Identify which cell holds the provided text, then report its [x, y] central coordinate. 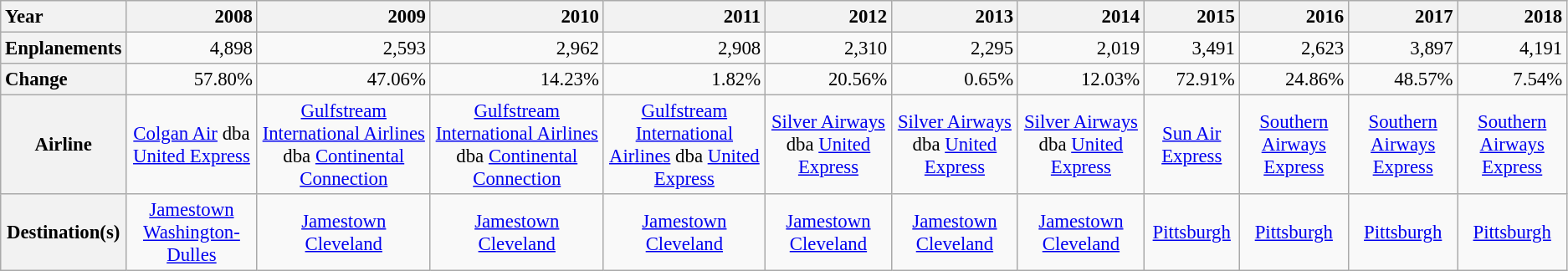
JamestownWashington-Dulles [192, 233]
2,019 [1081, 49]
2,623 [1294, 49]
14.23% [517, 79]
2008 [192, 17]
2,295 [954, 49]
2018 [1513, 17]
Airline [64, 146]
7.54% [1513, 79]
2010 [517, 17]
Enplanements [64, 49]
2011 [684, 17]
48.57% [1402, 79]
47.06% [343, 79]
2014 [1081, 17]
2017 [1402, 17]
2,962 [517, 49]
Destination(s) [64, 233]
2015 [1191, 17]
0.65% [954, 79]
2009 [343, 17]
Change [64, 79]
2,310 [828, 49]
3,897 [1402, 49]
4,898 [192, 49]
Sun Air Express [1191, 146]
3,491 [1191, 49]
2,908 [684, 49]
72.91% [1191, 79]
12.03% [1081, 79]
1.82% [684, 79]
Colgan Air dba United Express [192, 146]
20.56% [828, 79]
2012 [828, 17]
24.86% [1294, 79]
4,191 [1513, 49]
2013 [954, 17]
57.80% [192, 79]
Gulfstream International Airlines dba United Express [684, 146]
Year [64, 17]
2,593 [343, 49]
2016 [1294, 17]
